Determine the [x, y] coordinate at the center of the cell enclosing the given text.  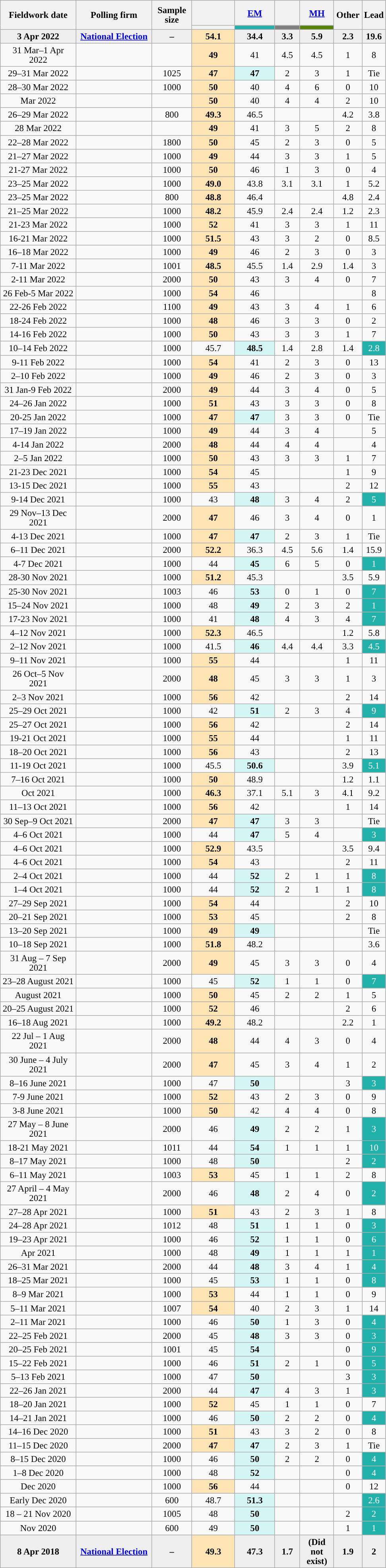
1005 [172, 1514]
18–20 Jan 2021 [38, 1404]
34.4 [255, 37]
8 Apr 2018 [38, 1551]
52.3 [213, 632]
31 Jan-9 Feb 2022 [38, 389]
2–11 Mar 2021 [38, 1322]
51.3 [255, 1500]
1011 [172, 1148]
8–9 Mar 2021 [38, 1295]
52.2 [213, 550]
30 Sep–9 Oct 2021 [38, 821]
49.2 [213, 1023]
16–18 Mar 2022 [38, 252]
29–31 Mar 2022 [38, 74]
22–26 Jan 2021 [38, 1391]
21-23 Dec 2021 [38, 472]
19.6 [374, 37]
13–20 Sep 2021 [38, 931]
48.9 [255, 779]
22-26 Feb 2022 [38, 307]
41.5 [213, 647]
Early Dec 2020 [38, 1500]
21-27 Mar 2022 [38, 170]
Samplesize [172, 15]
2.2 [348, 1023]
8–16 June 2021 [38, 1083]
5.6 [317, 550]
3.9 [348, 766]
9–11 Nov 2021 [38, 660]
18–25 Mar 2021 [38, 1280]
MH [317, 13]
19–23 Apr 2021 [38, 1239]
2.9 [317, 266]
5.2 [374, 183]
6–11 May 2021 [38, 1175]
24–26 Jan 2022 [38, 404]
4.8 [348, 197]
28-30 Nov 2021 [38, 577]
29 Nov–13 Dec 2021 [38, 518]
15.9 [374, 550]
1.7 [287, 1551]
2–3 Nov 2021 [38, 697]
47.3 [255, 1551]
18–20 Oct 2021 [38, 752]
31 Mar–1 Apr 2022 [38, 55]
22–28 Mar 2022 [38, 142]
45.3 [255, 577]
24–28 Apr 2021 [38, 1226]
18-21 May 2021 [38, 1148]
1012 [172, 1226]
49.0 [213, 183]
51.2 [213, 577]
9.2 [374, 794]
36.3 [255, 550]
Dec 2020 [38, 1487]
18-24 Feb 2022 [38, 321]
20–21 Sep 2021 [38, 917]
1025 [172, 74]
4.2 [348, 115]
20–25 Feb 2021 [38, 1350]
10–14 Feb 2022 [38, 349]
51.5 [213, 238]
Other [348, 15]
43.5 [255, 848]
Mar 2022 [38, 101]
26–31 Mar 2021 [38, 1267]
August 2021 [38, 995]
27 April – 4 May 2021 [38, 1193]
20–25 August 2021 [38, 1009]
45.9 [255, 211]
(Did not exist) [317, 1551]
25-30 Nov 2021 [38, 592]
45.7 [213, 349]
15–24 Nov 2021 [38, 605]
1100 [172, 307]
28–30 Mar 2022 [38, 87]
1–4 Oct 2021 [38, 890]
4-14 Jan 2022 [38, 445]
26 Oct–5 Nov 2021 [38, 678]
10–18 Sep 2021 [38, 944]
28 Mar 2022 [38, 129]
43.8 [255, 183]
27 May – 8 June 2021 [38, 1129]
3.6 [374, 944]
5–13 Feb 2021 [38, 1377]
7-9 June 2021 [38, 1097]
14-16 Feb 2022 [38, 334]
21-23 Mar 2022 [38, 225]
7-11 Mar 2022 [38, 266]
11-19 Oct 2021 [38, 766]
30 June – 4 July 2021 [38, 1064]
22 Jul – 1 Aug 2021 [38, 1041]
2–4 Oct 2021 [38, 876]
8.5 [374, 238]
17-23 Nov 2021 [38, 619]
19-21 Oct 2021 [38, 739]
Polling firm [114, 15]
46.4 [255, 197]
50.6 [255, 766]
48.8 [213, 197]
21–25 Mar 2022 [38, 211]
1–8 Dec 2020 [38, 1473]
5.8 [374, 632]
2-11 Mar 2022 [38, 280]
7–16 Oct 2021 [38, 779]
25–27 Oct 2021 [38, 724]
4-7 Dec 2021 [38, 564]
11–13 Oct 2021 [38, 807]
17–19 Jan 2022 [38, 431]
13-15 Dec 2021 [38, 486]
9-11 Feb 2022 [38, 362]
EM [255, 13]
Fieldwork date [38, 15]
4-13 Dec 2021 [38, 536]
9.4 [374, 848]
15–22 Feb 2021 [38, 1363]
3 Apr 2022 [38, 37]
25–29 Oct 2021 [38, 711]
Lead [374, 15]
27–28 Apr 2021 [38, 1212]
37.1 [255, 794]
16-21 Mar 2022 [38, 238]
2–5 Jan 2022 [38, 458]
1007 [172, 1308]
46.3 [213, 794]
9-14 Dec 2021 [38, 500]
11–15 Dec 2020 [38, 1446]
31 Aug – 7 Sep 2021 [38, 963]
Nov 2020 [38, 1528]
52.9 [213, 848]
16–18 Aug 2021 [38, 1023]
4–12 Nov 2021 [38, 632]
20-25 Jan 2022 [38, 417]
2–12 Nov 2021 [38, 647]
27–29 Sep 2021 [38, 903]
14–16 Dec 2020 [38, 1432]
51.8 [213, 944]
2.6 [374, 1500]
Apr 2021 [38, 1253]
1800 [172, 142]
Oct 2021 [38, 794]
14–21 Jan 2021 [38, 1418]
54.1 [213, 37]
8–15 Dec 2020 [38, 1459]
18 – 21 Nov 2020 [38, 1514]
6–11 Dec 2021 [38, 550]
3.8 [374, 115]
26–29 Mar 2022 [38, 115]
48.7 [213, 1500]
4.1 [348, 794]
8–17 May 2021 [38, 1161]
5–11 Mar 2021 [38, 1308]
26 Feb-5 Mar 2022 [38, 293]
22–25 Feb 2021 [38, 1335]
1.1 [374, 779]
2–10 Feb 2022 [38, 376]
23–28 August 2021 [38, 982]
3-8 June 2021 [38, 1110]
1.9 [348, 1551]
21–27 Mar 2022 [38, 156]
